For the text-containing cell, return its midpoint in (x, y) coordinate format. 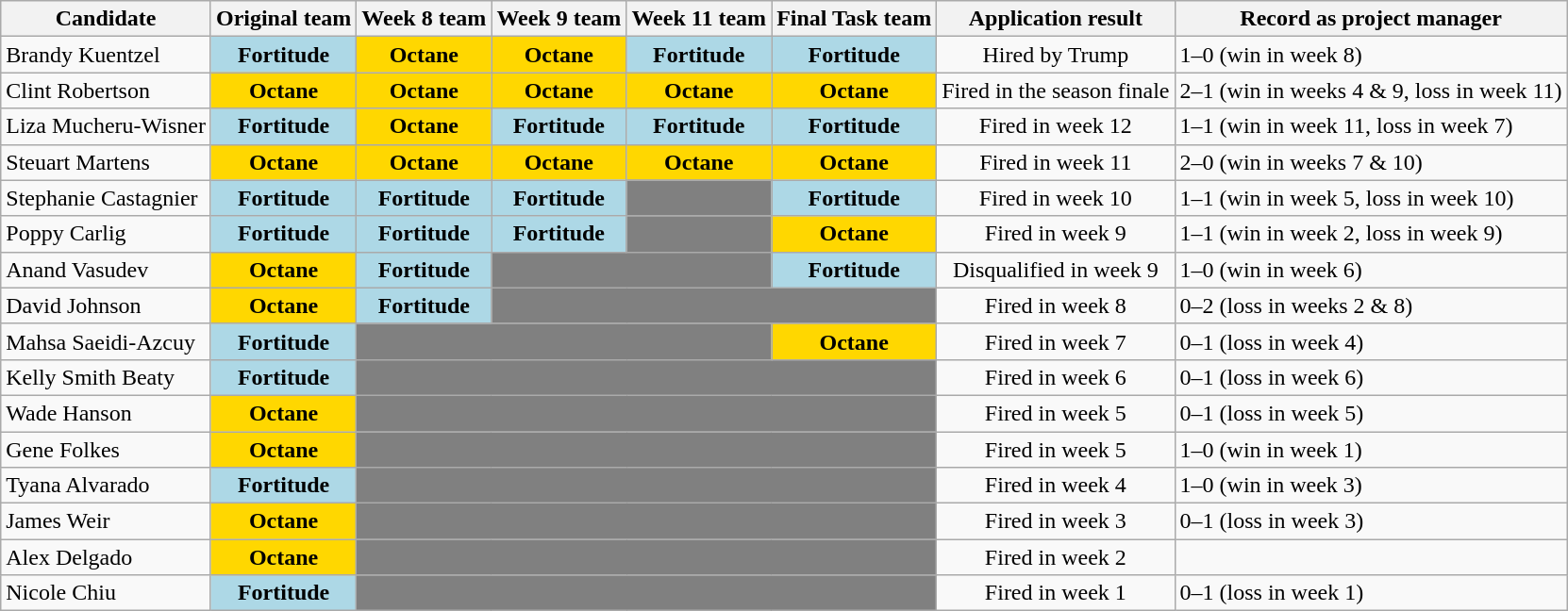
Week 11 team (699, 19)
Week 9 team (559, 19)
Liza Mucheru-Wisner (106, 126)
Final Task team (855, 19)
Fired in the season finale (1056, 91)
Fired in week 7 (1056, 341)
0–2 (loss in weeks 2 & 8) (1371, 305)
Gene Folkes (106, 450)
Fired in week 11 (1056, 162)
1–1 (win in week 11, loss in week 7) (1371, 126)
Application result (1056, 19)
2–0 (win in weeks 7 & 10) (1371, 162)
Fired in week 2 (1056, 557)
James Weir (106, 521)
Brandy Kuentzel (106, 55)
Fired in week 9 (1056, 234)
2–1 (win in weeks 4 & 9, loss in week 11) (1371, 91)
0–1 (loss in week 4) (1371, 341)
1–0 (win in week 8) (1371, 55)
0–1 (loss in week 1) (1371, 593)
1–1 (win in week 2, loss in week 9) (1371, 234)
Steuart Martens (106, 162)
Fired in week 10 (1056, 198)
Original team (283, 19)
Fired in week 1 (1056, 593)
Clint Robertson (106, 91)
0–1 (loss in week 3) (1371, 521)
Nicole Chiu (106, 593)
Fired in week 6 (1056, 377)
Anand Vasudev (106, 270)
Record as project manager (1371, 19)
Tyana Alvarado (106, 486)
Fired in week 3 (1056, 521)
Alex Delgado (106, 557)
Wade Hanson (106, 413)
1–1 (win in week 5, loss in week 10) (1371, 198)
Fired in week 4 (1056, 486)
David Johnson (106, 305)
Fired in week 12 (1056, 126)
Hired by Trump (1056, 55)
Disqualified in week 9 (1056, 270)
Fired in week 8 (1056, 305)
Poppy Carlig (106, 234)
1–0 (win in week 1) (1371, 450)
Week 8 team (425, 19)
0–1 (loss in week 5) (1371, 413)
Mahsa Saeidi-Azcuy (106, 341)
Candidate (106, 19)
0–1 (loss in week 6) (1371, 377)
Stephanie Castagnier (106, 198)
1–0 (win in week 3) (1371, 486)
1–0 (win in week 6) (1371, 270)
Kelly Smith Beaty (106, 377)
